Pinpoint the cell where the given text exists, returning its [x, y] midpoint coordinate. 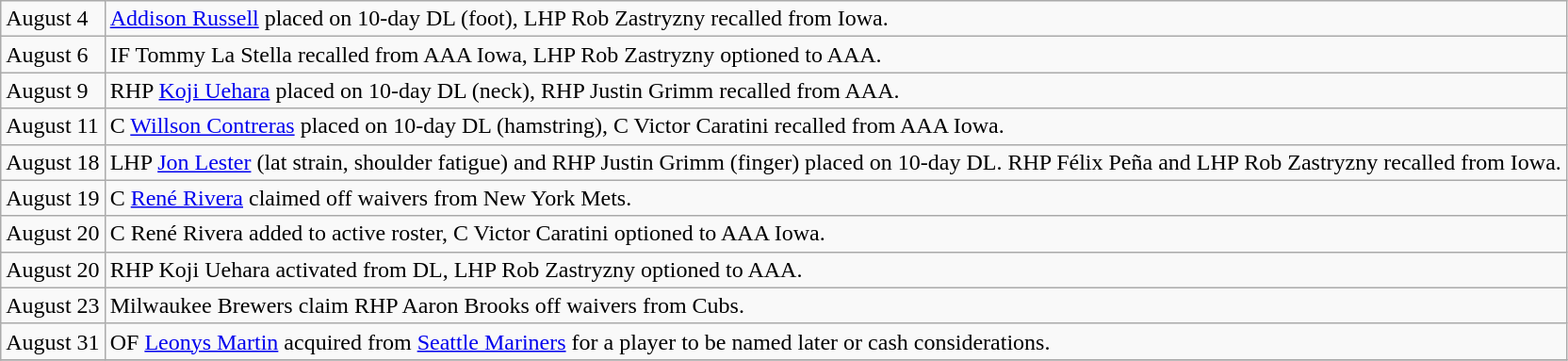
Milwaukee Brewers claim RHP Aaron Brooks off waivers from Cubs. [835, 305]
C René Rivera claimed off waivers from New York Mets. [835, 198]
Addison Russell placed on 10-day DL (foot), LHP Rob Zastryzny recalled from Iowa. [835, 19]
August 4 [53, 19]
August 23 [53, 305]
OF Leonys Martin acquired from Seattle Mariners for a player to be named later or cash considerations. [835, 341]
August 19 [53, 198]
August 11 [53, 126]
August 9 [53, 90]
IF Tommy La Stella recalled from AAA Iowa, LHP Rob Zastryzny optioned to AAA. [835, 55]
C René Rivera added to active roster, C Victor Caratini optioned to AAA Iowa. [835, 234]
August 18 [53, 162]
August 31 [53, 341]
C Willson Contreras placed on 10-day DL (hamstring), C Victor Caratini recalled from AAA Iowa. [835, 126]
RHP Koji Uehara placed on 10-day DL (neck), RHP Justin Grimm recalled from AAA. [835, 90]
August 6 [53, 55]
RHP Koji Uehara activated from DL, LHP Rob Zastryzny optioned to AAA. [835, 270]
